Extract the (x, y) coordinate from the center of the cell holding the provided text.  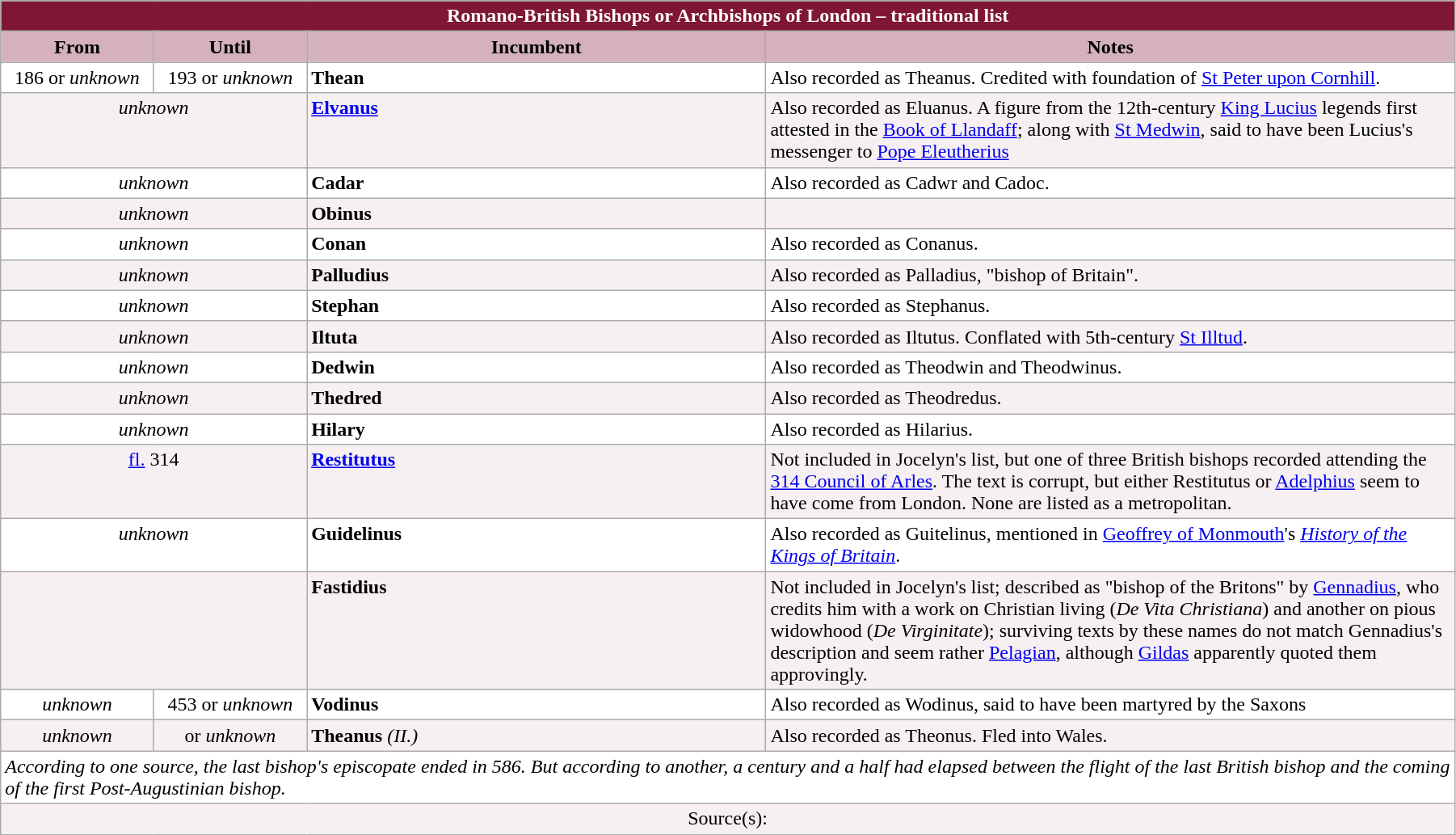
193 or unknown (229, 78)
Source(s): (728, 819)
Also recorded as Guitelinus, mentioned in Geoffrey of Monmouth's History of the Kings of Britain. (1110, 545)
Palludius (537, 275)
Guidelinus (537, 545)
Vodinus (537, 705)
Also recorded as Palladius, "bishop of Britain". (1110, 275)
Incumbent (537, 47)
Elvanus (537, 130)
From (78, 47)
Hilary (537, 429)
Romano-British Bishops or Archbishops of London – traditional list (728, 16)
Stephan (537, 306)
Also recorded as Theodwin and Theodwinus. (1110, 367)
Also recorded as Conanus. (1110, 244)
Theanus (II.) (537, 736)
Fastidius (537, 630)
Until (229, 47)
Also recorded as Stephanus. (1110, 306)
Also recorded as Iltutus. Conflated with 5th-century St Illtud. (1110, 336)
Cadar (537, 183)
186 or unknown (78, 78)
Restitutus (537, 482)
Also recorded as Theonus. Fled into Wales. (1110, 736)
Thean (537, 78)
Dedwin (537, 367)
Obinus (537, 213)
or unknown (229, 736)
Also recorded as Wodinus, said to have been martyred by the Saxons (1110, 705)
Thedred (537, 398)
fl. 314 (154, 482)
Also recorded as Theodredus. (1110, 398)
Notes (1110, 47)
Iltuta (537, 336)
Also recorded as Hilarius. (1110, 429)
Also recorded as Cadwr and Cadoc. (1110, 183)
453 or unknown (229, 705)
Conan (537, 244)
Also recorded as Theanus. Credited with foundation of St Peter upon Cornhill. (1110, 78)
